Capture the cell that displays the provided text and extract its (x, y) central coordinate. 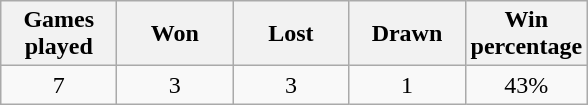
43% (526, 85)
Win percentage (526, 34)
1 (407, 85)
Won (175, 34)
Lost (291, 34)
7 (59, 85)
Drawn (407, 34)
Games played (59, 34)
